Extract the (x, y) coordinate from the center of the cell holding the provided text.  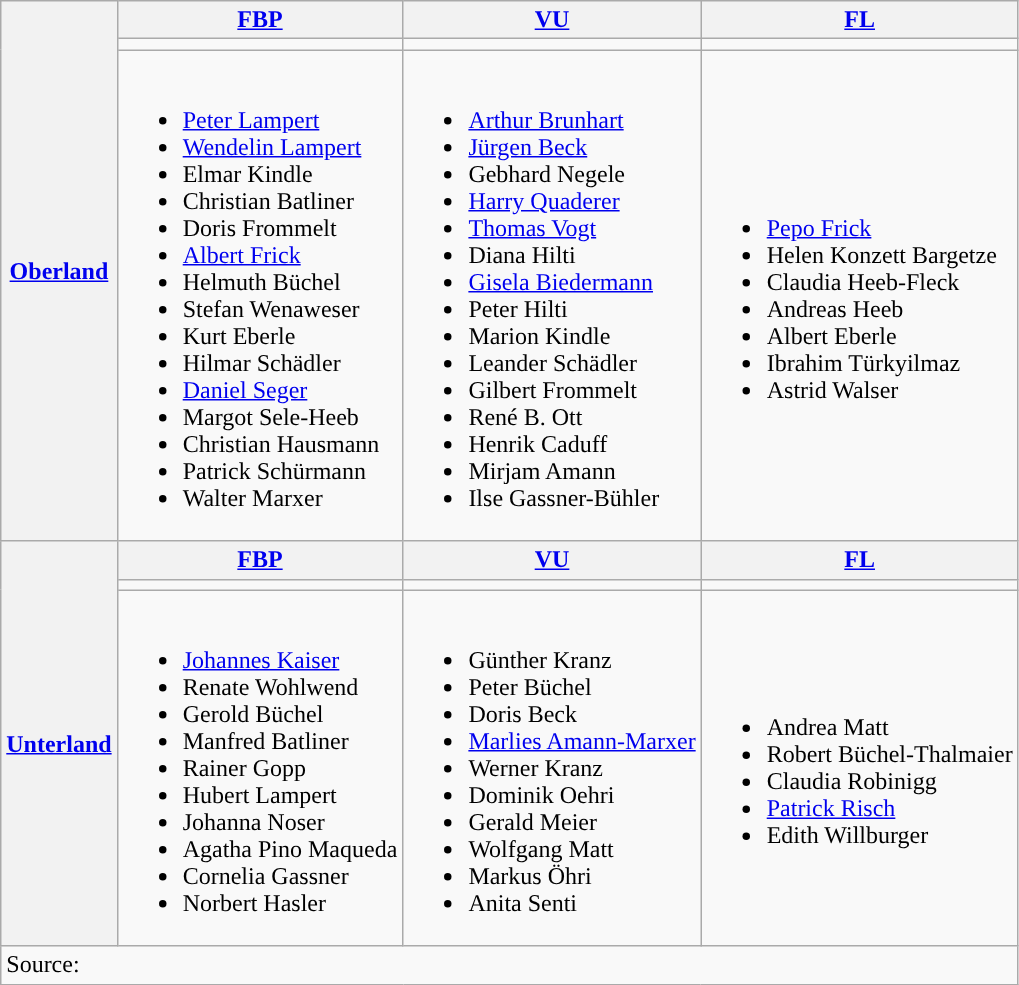
Source: (510, 965)
Oberland (59, 271)
Unterland (59, 744)
Günther KranzPeter BüchelDoris BeckMarlies Amann-MarxerWerner KranzDominik OehriGerald MeierWolfgang MattMarkus ÖhriAnita Senti (552, 768)
Pepo FrickHelen Konzett BargetzeClaudia Heeb-FleckAndreas HeebAlbert EberleIbrahim TürkyilmazAstrid Walser (860, 296)
Johannes KaiserRenate WohlwendGerold BüchelManfred BatlinerRainer GoppHubert LampertJohanna NoserAgatha Pino MaquedaCornelia GassnerNorbert Hasler (260, 768)
Andrea MattRobert Büchel-ThalmaierClaudia RobiniggPatrick RischEdith Willburger (860, 768)
